Return (x, y) of the center of cell containing provided text 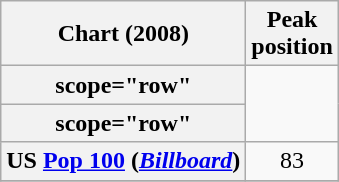
83 (292, 161)
Chart (2008) (124, 34)
Peakposition (292, 34)
US Pop 100 (Billboard) (124, 161)
